Detect which cell encompasses the target text, then output its [X, Y] center coordinate. 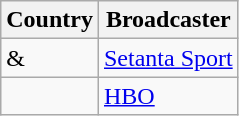
Country [50, 20]
Setanta Sport [168, 58]
Broadcaster [168, 20]
& [50, 58]
HBO [168, 96]
